Extract the [x, y] coordinate from the center of the cell holding the provided text.  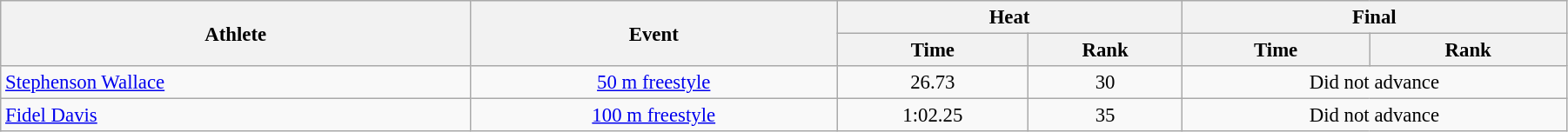
100 m freestyle [654, 115]
Stephenson Wallace [236, 82]
Athlete [236, 33]
30 [1105, 82]
26.73 [933, 82]
Event [654, 33]
1:02.25 [933, 115]
Heat [1009, 17]
Fidel Davis [236, 115]
Final [1374, 17]
50 m freestyle [654, 82]
35 [1105, 115]
